Pinpoint the cell where the given text exists, returning its [x, y] midpoint coordinate. 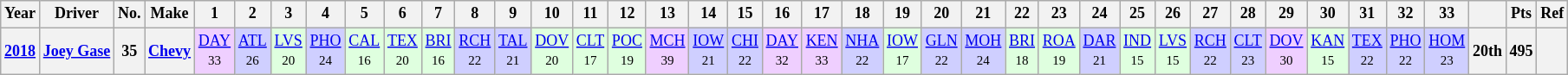
KEN33 [822, 51]
22 [1023, 14]
POC19 [628, 51]
32 [1406, 14]
15 [745, 14]
LVS20 [288, 51]
5 [364, 14]
Make [170, 14]
CHI22 [745, 51]
ATL26 [252, 51]
PHO22 [1406, 51]
14 [709, 14]
GLN22 [941, 51]
29 [1286, 14]
495 [1521, 51]
DOV20 [552, 51]
35 [130, 51]
LVS15 [1172, 51]
1 [214, 14]
DAR21 [1099, 51]
DAY33 [214, 51]
28 [1248, 14]
20 [941, 14]
16 [782, 14]
NHA22 [862, 51]
ROA19 [1059, 51]
HOM23 [1448, 51]
TAL21 [513, 51]
17 [822, 14]
Year [21, 14]
No. [130, 14]
12 [628, 14]
IOW17 [903, 51]
4 [326, 14]
13 [667, 14]
Pts [1521, 14]
31 [1368, 14]
8 [475, 14]
Driver [76, 14]
11 [591, 14]
20th [1487, 51]
CLT17 [591, 51]
MCH39 [667, 51]
10 [552, 14]
24 [1099, 14]
MOH24 [983, 51]
TEX20 [403, 51]
19 [903, 14]
KAN15 [1328, 51]
PHO24 [326, 51]
TEX22 [1368, 51]
CLT23 [1248, 51]
27 [1210, 14]
2018 [21, 51]
26 [1172, 14]
21 [983, 14]
CAL16 [364, 51]
Ref [1552, 14]
25 [1137, 14]
33 [1448, 14]
Chevy [170, 51]
7 [439, 14]
IND15 [1137, 51]
BRI18 [1023, 51]
30 [1328, 14]
3 [288, 14]
9 [513, 14]
Joey Gase [76, 51]
DAY32 [782, 51]
2 [252, 14]
23 [1059, 14]
DOV30 [1286, 51]
6 [403, 14]
IOW21 [709, 51]
18 [862, 14]
BRI16 [439, 51]
